Pinpoint the cell where the given text exists, returning its [X, Y] midpoint coordinate. 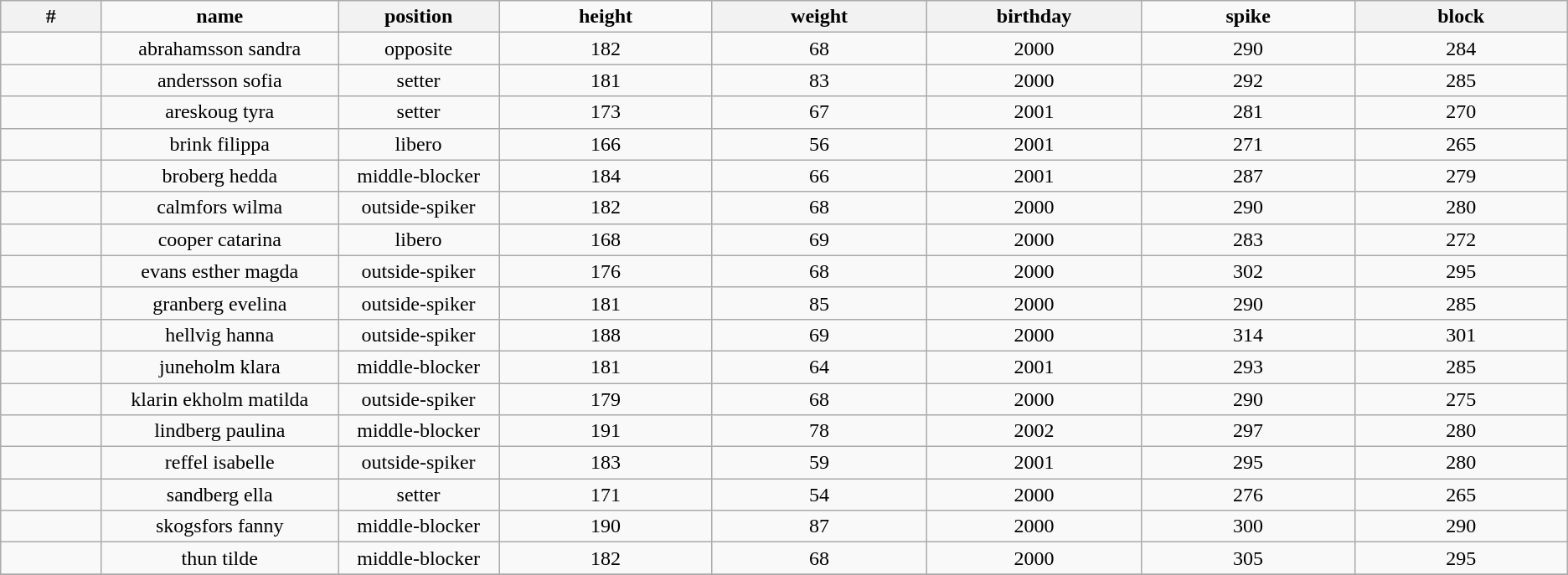
juneholm klara [219, 367]
276 [1248, 495]
weight [819, 17]
301 [1461, 335]
176 [606, 271]
78 [819, 431]
spike [1248, 17]
position [419, 17]
284 [1461, 49]
183 [606, 463]
abrahamsson sandra [219, 49]
birthday [1034, 17]
83 [819, 80]
279 [1461, 176]
191 [606, 431]
cooper catarina [219, 239]
272 [1461, 239]
thun tilde [219, 558]
height [606, 17]
areskoug tyra [219, 112]
302 [1248, 271]
block [1461, 17]
reffel isabelle [219, 463]
2002 [1034, 431]
66 [819, 176]
opposite [419, 49]
54 [819, 495]
granberg evelina [219, 303]
64 [819, 367]
283 [1248, 239]
andersson sofia [219, 80]
292 [1248, 80]
300 [1248, 526]
67 [819, 112]
59 [819, 463]
broberg hedda [219, 176]
hellvig hanna [219, 335]
281 [1248, 112]
287 [1248, 176]
171 [606, 495]
184 [606, 176]
calmfors wilma [219, 208]
271 [1248, 144]
179 [606, 399]
188 [606, 335]
305 [1248, 558]
lindberg paulina [219, 431]
293 [1248, 367]
85 [819, 303]
297 [1248, 431]
166 [606, 144]
evans esther magda [219, 271]
56 [819, 144]
brink filippa [219, 144]
270 [1461, 112]
name [219, 17]
87 [819, 526]
275 [1461, 399]
190 [606, 526]
# [51, 17]
sandberg ella [219, 495]
klarin ekholm matilda [219, 399]
173 [606, 112]
168 [606, 239]
314 [1248, 335]
skogsfors fanny [219, 526]
